Scan for the cell matching the given text and deliver its (X, Y) coordinate at center. 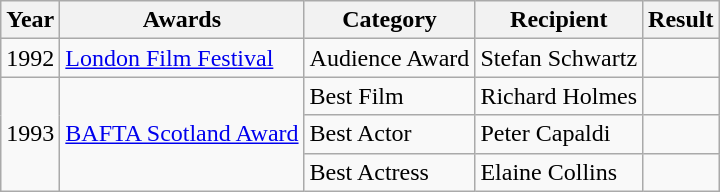
BAFTA Scotland Award (182, 134)
Audience Award (390, 58)
Stefan Schwartz (559, 58)
Awards (182, 20)
1993 (30, 134)
Category (390, 20)
Peter Capaldi (559, 134)
Year (30, 20)
Best Actor (390, 134)
London Film Festival (182, 58)
1992 (30, 58)
Recipient (559, 20)
Elaine Collins (559, 172)
Best Actress (390, 172)
Result (681, 20)
Richard Holmes (559, 96)
Best Film (390, 96)
